Identify which cell holds the provided text, then report its [X, Y] central coordinate. 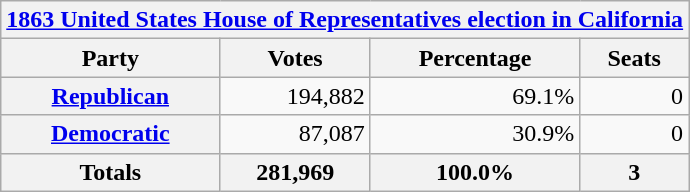
3 [634, 172]
Percentage [474, 58]
194,882 [296, 96]
Party [110, 58]
Republican [110, 96]
Seats [634, 58]
281,969 [296, 172]
30.9% [474, 134]
Votes [296, 58]
69.1% [474, 96]
1863 United States House of Representatives election in California [345, 20]
100.0% [474, 172]
87,087 [296, 134]
Totals [110, 172]
Democratic [110, 134]
